Identify which cell holds the provided text, then report its [x, y] central coordinate. 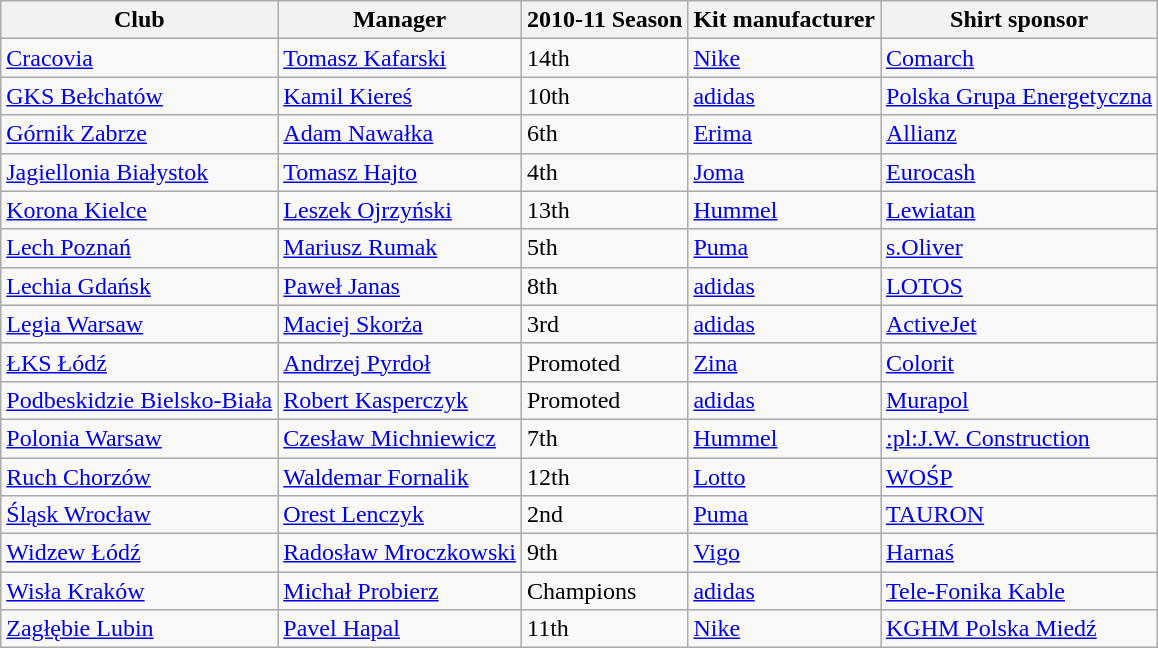
Górnik Zabrze [140, 134]
Eurocash [1018, 172]
Lechia Gdańsk [140, 286]
Maciej Skorża [400, 324]
Tomasz Kafarski [400, 58]
LOTOS [1018, 286]
Pavel Hapal [400, 629]
Widzew Łódź [140, 553]
Champions [604, 591]
Podbeskidzie Bielsko-Biała [140, 400]
Zagłębie Lubin [140, 629]
Adam Nawałka [400, 134]
4th [604, 172]
Mariusz Rumak [400, 248]
9th [604, 553]
Śląsk Wrocław [140, 515]
KGHM Polska Miedź [1018, 629]
:pl:J.W. Construction [1018, 438]
3rd [604, 324]
Tomasz Hajto [400, 172]
Polska Grupa Energetyczna [1018, 96]
GKS Bełchatów [140, 96]
12th [604, 477]
Allianz [1018, 134]
Manager [400, 20]
Comarch [1018, 58]
Lotto [784, 477]
8th [604, 286]
Joma [784, 172]
Club [140, 20]
Tele-Fonika Kable [1018, 591]
Wisła Kraków [140, 591]
11th [604, 629]
Czesław Michniewicz [400, 438]
Ruch Chorzów [140, 477]
Kamil Kiereś [400, 96]
Colorit [1018, 362]
Kit manufacturer [784, 20]
ActiveJet [1018, 324]
WOŚP [1018, 477]
Cracovia [140, 58]
5th [604, 248]
14th [604, 58]
Zina [784, 362]
13th [604, 210]
2010-11 Season [604, 20]
Lewiatan [1018, 210]
10th [604, 96]
Shirt sponsor [1018, 20]
Polonia Warsaw [140, 438]
Lech Poznań [140, 248]
7th [604, 438]
Vigo [784, 553]
Andrzej Pyrdoł [400, 362]
Michał Probierz [400, 591]
Murapol [1018, 400]
Radosław Mroczkowski [400, 553]
Paweł Janas [400, 286]
Korona Kielce [140, 210]
Waldemar Fornalik [400, 477]
6th [604, 134]
Harnaś [1018, 553]
s.Oliver [1018, 248]
Leszek Ojrzyński [400, 210]
Legia Warsaw [140, 324]
2nd [604, 515]
TAURON [1018, 515]
Erima [784, 134]
Orest Lenczyk [400, 515]
Robert Kasperczyk [400, 400]
Jagiellonia Białystok [140, 172]
ŁKS Łódź [140, 362]
